Return the (X, Y) coordinate for the center point of the cell that contains the specified text.  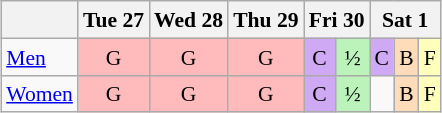
Women (40, 94)
Fri 30 (337, 20)
Tue 27 (114, 20)
Thu 29 (266, 20)
Wed 28 (188, 20)
Sat 1 (406, 20)
Men (40, 56)
